Search for the cell housing the specified text and yield its [X, Y] center coordinate. 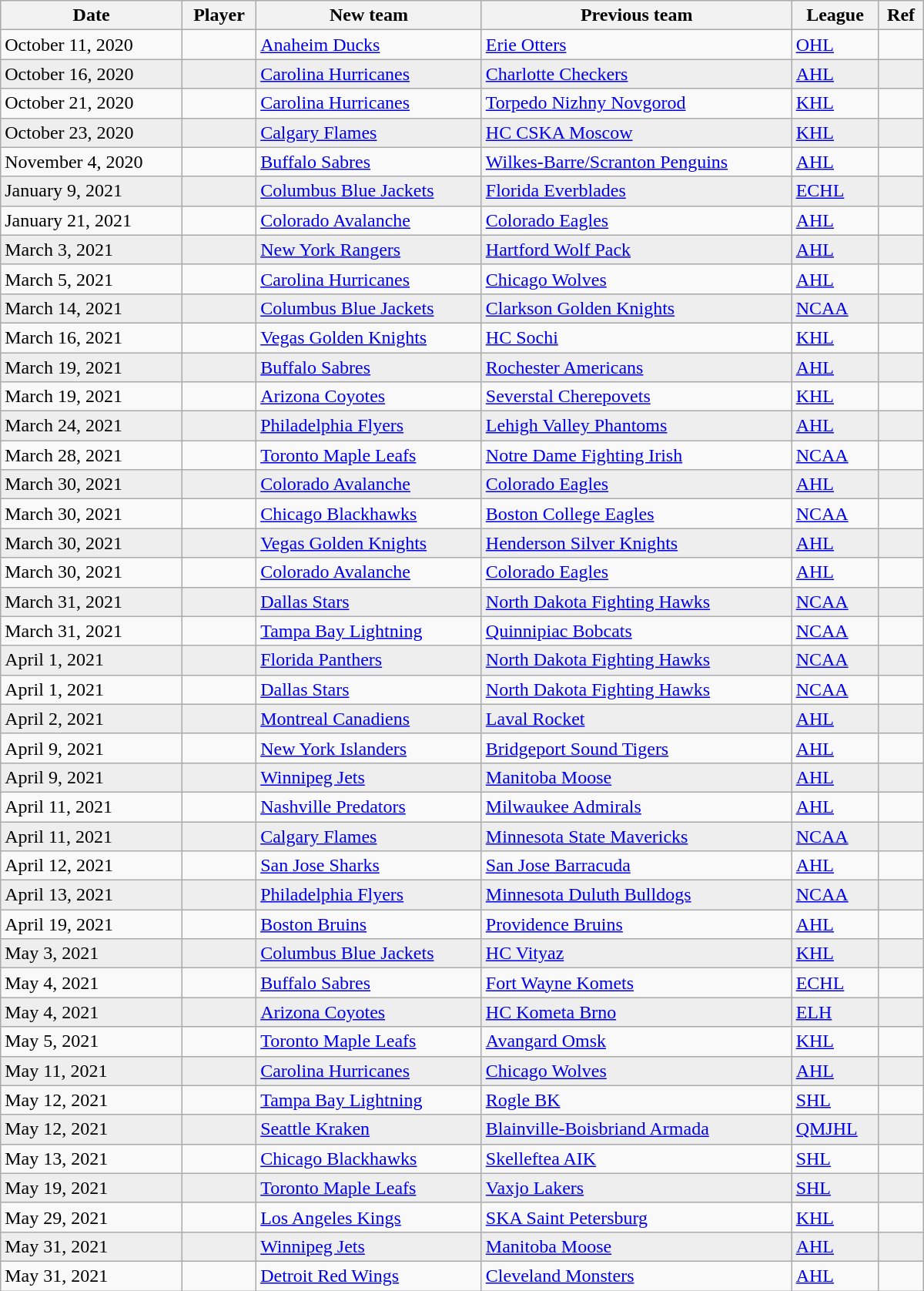
January 9, 2021 [92, 191]
Bridgeport Sound Tigers [636, 748]
Henderson Silver Knights [636, 543]
April 2, 2021 [92, 719]
Blainville-Boisbriand Armada [636, 1129]
Nashville Predators [370, 806]
Rochester Americans [636, 367]
Lehigh Valley Phantoms [636, 426]
March 5, 2021 [92, 279]
May 13, 2021 [92, 1159]
Torpedo Nizhny Novgorod [636, 103]
Montreal Canadiens [370, 719]
May 11, 2021 [92, 1071]
March 14, 2021 [92, 308]
Laval Rocket [636, 719]
Minnesota State Mavericks [636, 836]
Quinnipiac Bobcats [636, 631]
Anaheim Ducks [370, 45]
May 3, 2021 [92, 954]
Providence Bruins [636, 924]
April 12, 2021 [92, 866]
HC Kometa Brno [636, 1012]
Charlotte Checkers [636, 74]
QMJHL [835, 1129]
March 28, 2021 [92, 455]
Fort Wayne Komets [636, 983]
SKA Saint Petersburg [636, 1217]
Player [219, 15]
OHL [835, 45]
Clarkson Golden Knights [636, 308]
Detroit Red Wings [370, 1276]
San Jose Barracuda [636, 866]
April 19, 2021 [92, 924]
Vaxjo Lakers [636, 1188]
March 16, 2021 [92, 337]
New York Rangers [370, 250]
May 5, 2021 [92, 1041]
November 4, 2020 [92, 162]
Milwaukee Admirals [636, 806]
HC CSKA Moscow [636, 132]
Boston College Eagles [636, 514]
Date [92, 15]
Hartford Wolf Pack [636, 250]
March 3, 2021 [92, 250]
Rogle BK [636, 1100]
ELH [835, 1012]
January 21, 2021 [92, 220]
New team [370, 15]
Skelleftea AIK [636, 1159]
Cleveland Monsters [636, 1276]
Avangard Omsk [636, 1041]
Previous team [636, 15]
HC Vityaz [636, 954]
Florida Panthers [370, 660]
Notre Dame Fighting Irish [636, 455]
Erie Otters [636, 45]
April 13, 2021 [92, 895]
October 11, 2020 [92, 45]
October 23, 2020 [92, 132]
HC Sochi [636, 337]
October 21, 2020 [92, 103]
League [835, 15]
Minnesota Duluth Bulldogs [636, 895]
Florida Everblades [636, 191]
Seattle Kraken [370, 1129]
San Jose Sharks [370, 866]
October 16, 2020 [92, 74]
Los Angeles Kings [370, 1217]
New York Islanders [370, 748]
Boston Bruins [370, 924]
Wilkes-Barre/Scranton Penguins [636, 162]
Severstal Cherepovets [636, 397]
May 19, 2021 [92, 1188]
Ref [901, 15]
March 24, 2021 [92, 426]
May 29, 2021 [92, 1217]
